Output the (x, y) coordinate of the center of the cell containing the given text.  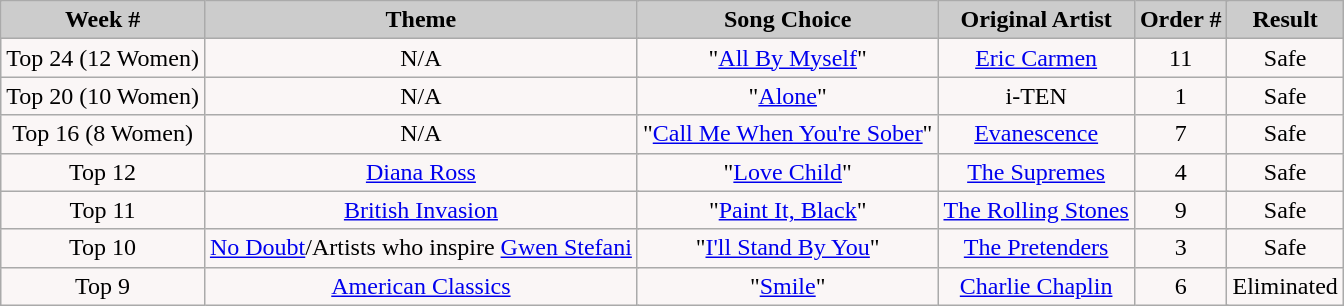
"Alone" (788, 96)
The Rolling Stones (1036, 210)
Order # (1180, 20)
9 (1180, 210)
Charlie Chaplin (1036, 286)
No Doubt/Artists who inspire Gwen Stefani (420, 248)
Eliminated (1285, 286)
Top 11 (103, 210)
The Pretenders (1036, 248)
Original Artist (1036, 20)
British Invasion (420, 210)
"Call Me When You're Sober" (788, 134)
Top 9 (103, 286)
6 (1180, 286)
Top 12 (103, 172)
Result (1285, 20)
"Love Child" (788, 172)
American Classics (420, 286)
Eric Carmen (1036, 58)
4 (1180, 172)
Top 10 (103, 248)
Evanescence (1036, 134)
Diana Ross (420, 172)
"Smile" (788, 286)
Top 16 (8 Women) (103, 134)
11 (1180, 58)
Top 24 (12 Women) (103, 58)
The Supremes (1036, 172)
Theme (420, 20)
Top 20 (10 Women) (103, 96)
"Paint It, Black" (788, 210)
3 (1180, 248)
Week # (103, 20)
Song Choice (788, 20)
1 (1180, 96)
"All By Myself" (788, 58)
7 (1180, 134)
i-TEN (1036, 96)
"I'll Stand By You" (788, 248)
